Pinpoint the cell where the given text exists, returning its [X, Y] midpoint coordinate. 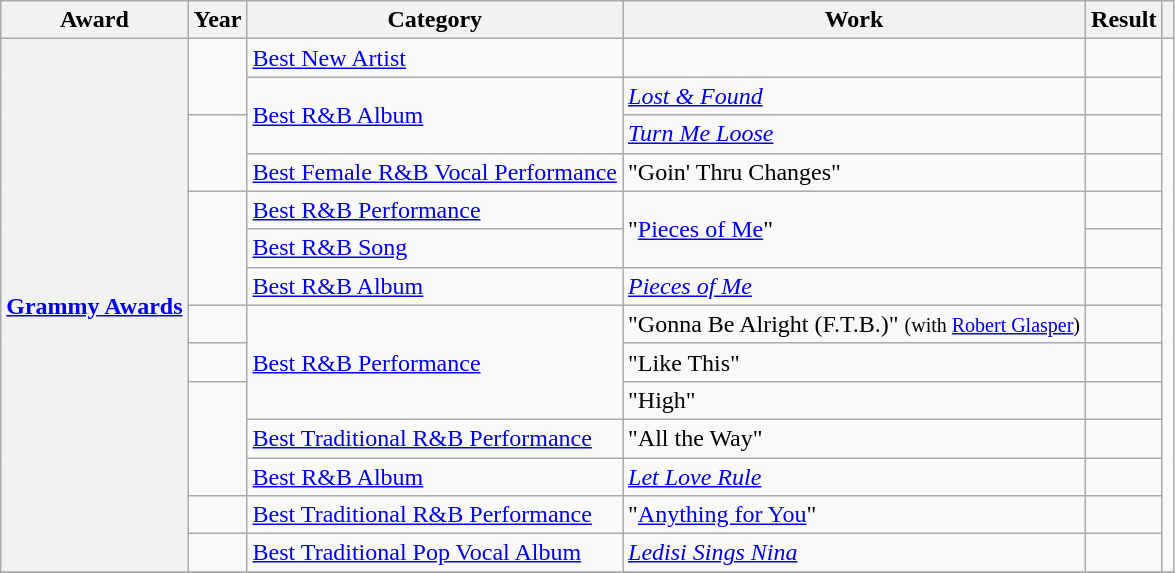
Lost & Found [854, 96]
"Anything for You" [854, 515]
"High" [854, 400]
Turn Me Loose [854, 134]
Grammy Awards [94, 306]
"Like This" [854, 362]
Best New Artist [434, 58]
Ledisi Sings Nina [854, 553]
"Goin' Thru Changes" [854, 172]
"All the Way" [854, 438]
Work [854, 20]
Best Traditional Pop Vocal Album [434, 553]
Let Love Rule [854, 477]
Award [94, 20]
"Pieces of Me" [854, 229]
"Gonna Be Alright (F.T.B.)" (with Robert Glasper) [854, 324]
Year [218, 20]
Category [434, 20]
Best R&B Song [434, 248]
Result [1124, 20]
Pieces of Me [854, 286]
Best Female R&B Vocal Performance [434, 172]
